Locate the cell with the specified text and output its (X, Y) center coordinate. 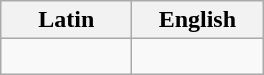
English (198, 20)
Latin (66, 20)
